Determine the (x, y) coordinate at the center of the cell enclosing the given text.  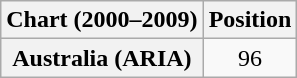
Chart (2000–2009) (102, 20)
96 (250, 58)
Position (250, 20)
Australia (ARIA) (102, 58)
